For the text-containing cell, return its midpoint in (x, y) coordinate format. 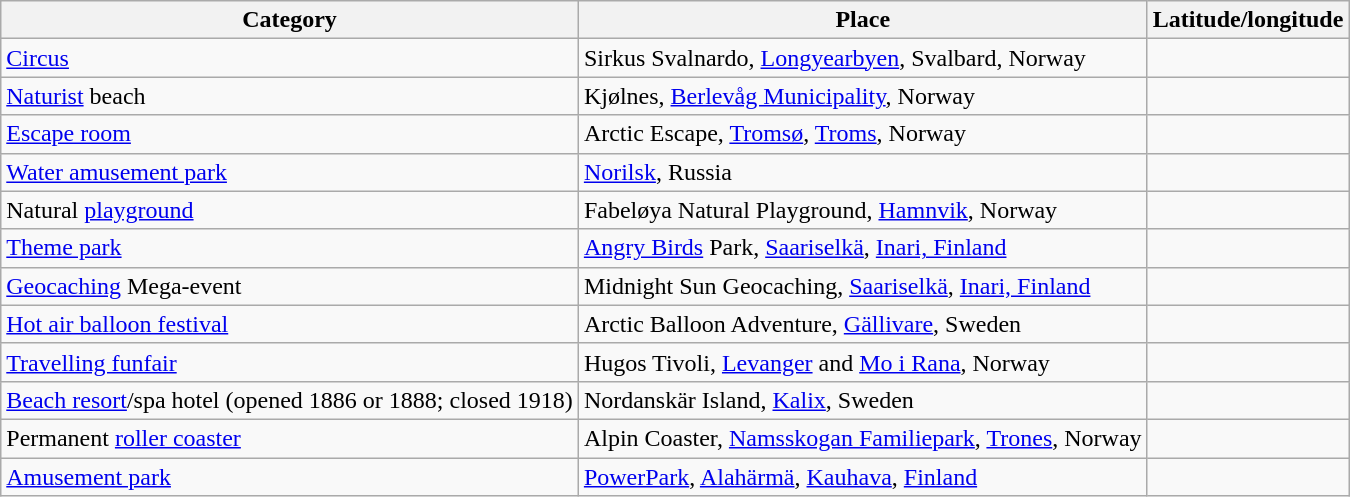
Nordanskär Island, Kalix, Sweden (862, 400)
Water amusement park (290, 172)
Hot air balloon festival (290, 324)
Amusement park (290, 477)
Kjølnes, Berlevåg Municipality, Norway (862, 96)
Angry Birds Park, Saariselkä, Inari, Finland (862, 248)
Category (290, 20)
Place (862, 20)
Naturist beach (290, 96)
Circus (290, 58)
Hugos Tivoli, Levanger and Mo i Rana, Norway (862, 362)
Arctic Balloon Adventure, Gällivare, Sweden (862, 324)
Arctic Escape, Tromsø, Troms, Norway (862, 134)
Fabeløya Natural Playground, Hamnvik, Norway (862, 210)
Travelling funfair (290, 362)
Latitude/longitude (1248, 20)
Beach resort/spa hotel (opened 1886 or 1888; closed 1918) (290, 400)
PowerPark, Alahärmä, Kauhava, Finland (862, 477)
Alpin Coaster, Namsskogan Familiepark, Trones, Norway (862, 438)
Theme park (290, 248)
Natural playground (290, 210)
Escape room (290, 134)
Sirkus Svalnardo, Longyearbyen, Svalbard, Norway (862, 58)
Midnight Sun Geocaching, Saariselkä, Inari, Finland (862, 286)
Norilsk, Russia (862, 172)
Permanent roller coaster (290, 438)
Geocaching Mega-event (290, 286)
